Search for the cell housing the specified text and yield its (X, Y) center coordinate. 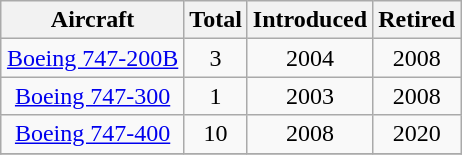
Boeing 747-300 (92, 96)
1 (216, 96)
Total (216, 20)
Introduced (310, 20)
2004 (310, 58)
2020 (417, 134)
2003 (310, 96)
Boeing 747-400 (92, 134)
Boeing 747-200B (92, 58)
Retired (417, 20)
10 (216, 134)
Aircraft (92, 20)
3 (216, 58)
